Detect which cell encompasses the target text, then output its (X, Y) center coordinate. 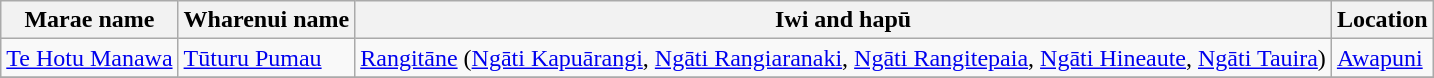
Te Hotu Manawa (90, 58)
Tūturu Pumau (266, 58)
Iwi and hapū (844, 20)
Wharenui name (266, 20)
Marae name (90, 20)
Awapuni (1382, 58)
Rangitāne (Ngāti Kapuārangi, Ngāti Rangiaranaki, Ngāti Rangitepaia, Ngāti Hineaute, Ngāti Tauira) (844, 58)
Location (1382, 20)
